Detect which cell encompasses the target text, then output its [X, Y] center coordinate. 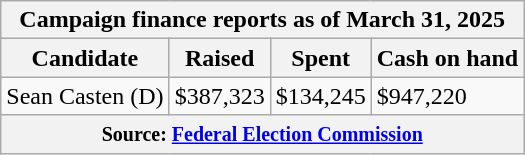
Sean Casten (D) [85, 96]
Source: Federal Election Commission [262, 134]
Campaign finance reports as of March 31, 2025 [262, 20]
$134,245 [320, 96]
$947,220 [447, 96]
$387,323 [220, 96]
Raised [220, 58]
Cash on hand [447, 58]
Spent [320, 58]
Candidate [85, 58]
